Search for the cell housing the specified text and yield its (x, y) center coordinate. 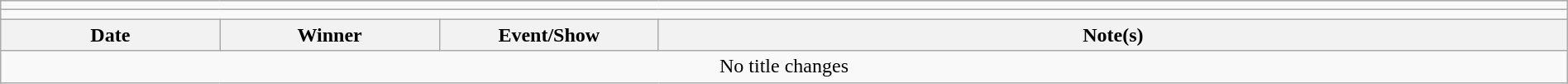
Date (111, 35)
No title changes (784, 67)
Note(s) (1113, 35)
Winner (329, 35)
Event/Show (549, 35)
